Capture the cell that displays the provided text and extract its (X, Y) central coordinate. 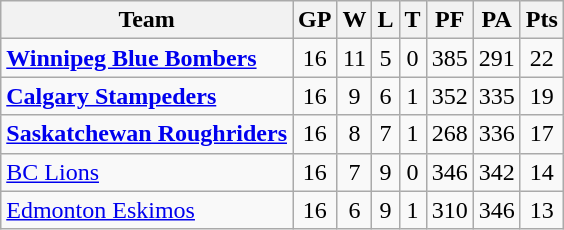
T (412, 20)
L (386, 20)
PA (496, 20)
14 (542, 172)
Edmonton Eskimos (147, 210)
8 (354, 134)
310 (450, 210)
BC Lions (147, 172)
5 (386, 58)
22 (542, 58)
Team (147, 20)
385 (450, 58)
268 (450, 134)
Calgary Stampeders (147, 96)
Saskatchewan Roughriders (147, 134)
335 (496, 96)
342 (496, 172)
17 (542, 134)
Pts (542, 20)
336 (496, 134)
13 (542, 210)
PF (450, 20)
GP (315, 20)
291 (496, 58)
Winnipeg Blue Bombers (147, 58)
11 (354, 58)
W (354, 20)
352 (450, 96)
19 (542, 96)
